Extract the (x, y) coordinate from the center of the cell holding the provided text.  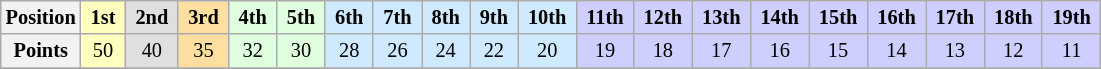
13th (721, 17)
14th (779, 17)
22 (494, 51)
18th (1013, 17)
Position (41, 17)
14 (896, 51)
15 (838, 51)
35 (203, 51)
5th (301, 17)
28 (349, 51)
24 (446, 51)
15th (838, 17)
12th (663, 17)
30 (301, 51)
12 (1013, 51)
19th (1071, 17)
1st (104, 17)
2nd (152, 17)
9th (494, 17)
18 (663, 51)
17 (721, 51)
13 (955, 51)
17th (955, 17)
3rd (203, 17)
8th (446, 17)
7th (397, 17)
50 (104, 51)
26 (397, 51)
16 (779, 51)
Points (41, 51)
16th (896, 17)
11 (1071, 51)
20 (547, 51)
32 (253, 51)
10th (547, 17)
11th (604, 17)
19 (604, 51)
40 (152, 51)
4th (253, 17)
6th (349, 17)
